Search for the cell housing the specified text and yield its (X, Y) center coordinate. 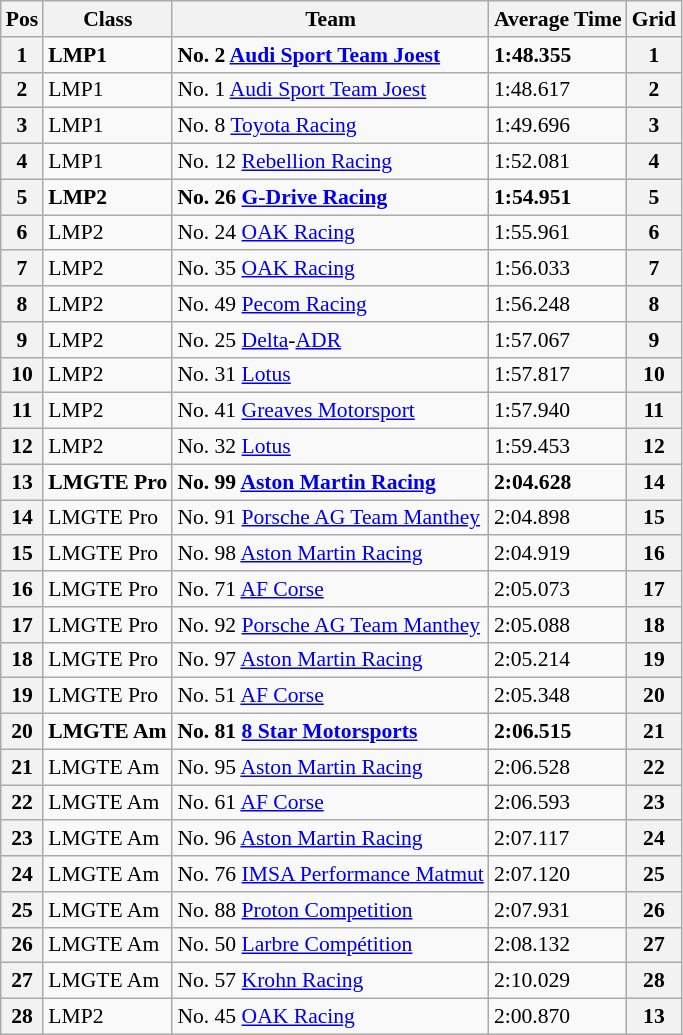
1:56.033 (558, 269)
No. 24 OAK Racing (330, 233)
2:05.073 (558, 589)
No. 31 Lotus (330, 375)
2:06.515 (558, 732)
No. 1 Audi Sport Team Joest (330, 90)
2:04.919 (558, 554)
1:57.940 (558, 411)
No. 26 G-Drive Racing (330, 197)
2:06.528 (558, 767)
No. 91 Porsche AG Team Manthey (330, 518)
No. 96 Aston Martin Racing (330, 839)
1:52.081 (558, 162)
No. 88 Proton Competition (330, 910)
No. 8 Toyota Racing (330, 126)
2:10.029 (558, 981)
2:05.348 (558, 696)
1:59.453 (558, 447)
No. 71 AF Corse (330, 589)
2:06.593 (558, 803)
No. 2 Audi Sport Team Joest (330, 55)
1:48.355 (558, 55)
No. 95 Aston Martin Racing (330, 767)
No. 51 AF Corse (330, 696)
No. 81 8 Star Motorsports (330, 732)
Grid (654, 19)
No. 41 Greaves Motorsport (330, 411)
1:49.696 (558, 126)
No. 45 OAK Racing (330, 1017)
No. 49 Pecom Racing (330, 304)
2:08.132 (558, 945)
Team (330, 19)
No. 99 Aston Martin Racing (330, 482)
No. 76 IMSA Performance Matmut (330, 874)
2:05.214 (558, 660)
No. 57 Krohn Racing (330, 981)
1:54.951 (558, 197)
1:55.961 (558, 233)
1:57.067 (558, 340)
No. 61 AF Corse (330, 803)
1:48.617 (558, 90)
2:05.088 (558, 625)
2:00.870 (558, 1017)
No. 98 Aston Martin Racing (330, 554)
2:04.898 (558, 518)
Pos (22, 19)
No. 92 Porsche AG Team Manthey (330, 625)
No. 25 Delta-ADR (330, 340)
No. 12 Rebellion Racing (330, 162)
2:04.628 (558, 482)
No. 32 Lotus (330, 447)
2:07.117 (558, 839)
2:07.120 (558, 874)
Class (108, 19)
2:07.931 (558, 910)
No. 97 Aston Martin Racing (330, 660)
1:56.248 (558, 304)
No. 35 OAK Racing (330, 269)
1:57.817 (558, 375)
No. 50 Larbre Compétition (330, 945)
Average Time (558, 19)
